Scan for the cell matching the given text and deliver its (x, y) coordinate at center. 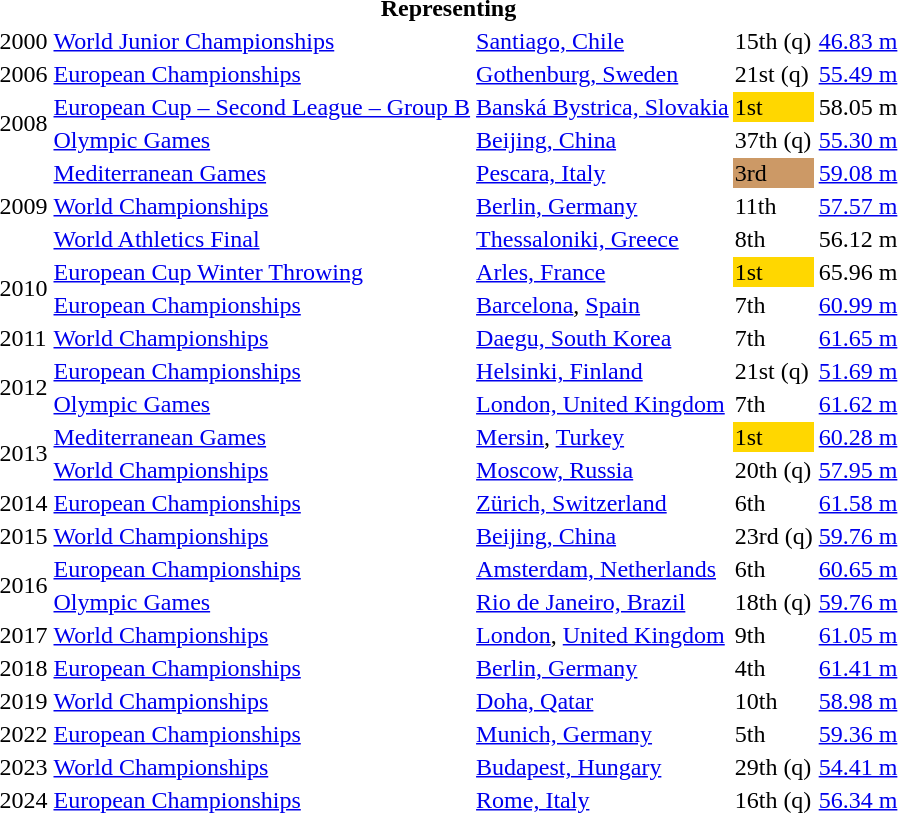
29th (q) (774, 767)
Daegu, South Korea (603, 338)
European Cup Winter Throwing (262, 272)
Thessaloniki, Greece (603, 239)
Arles, France (603, 272)
Zürich, Switzerland (603, 503)
9th (774, 635)
World Athletics Final (262, 239)
10th (774, 701)
Moscow, Russia (603, 470)
World Junior Championships (262, 41)
5th (774, 734)
18th (q) (774, 602)
4th (774, 668)
Barcelona, Spain (603, 305)
23rd (q) (774, 536)
11th (774, 206)
Munich, Germany (603, 734)
European Cup – Second League – Group B (262, 107)
Gothenburg, Sweden (603, 74)
37th (q) (774, 140)
20th (q) (774, 470)
Helsinki, Finland (603, 371)
15th (q) (774, 41)
Banská Bystrica, Slovakia (603, 107)
Santiago, Chile (603, 41)
Budapest, Hungary (603, 767)
3rd (774, 173)
Doha, Qatar (603, 701)
Pescara, Italy (603, 173)
Mersin, Turkey (603, 437)
Amsterdam, Netherlands (603, 569)
8th (774, 239)
Rio de Janeiro, Brazil (603, 602)
